For the text-containing cell, return its midpoint in [X, Y] coordinate format. 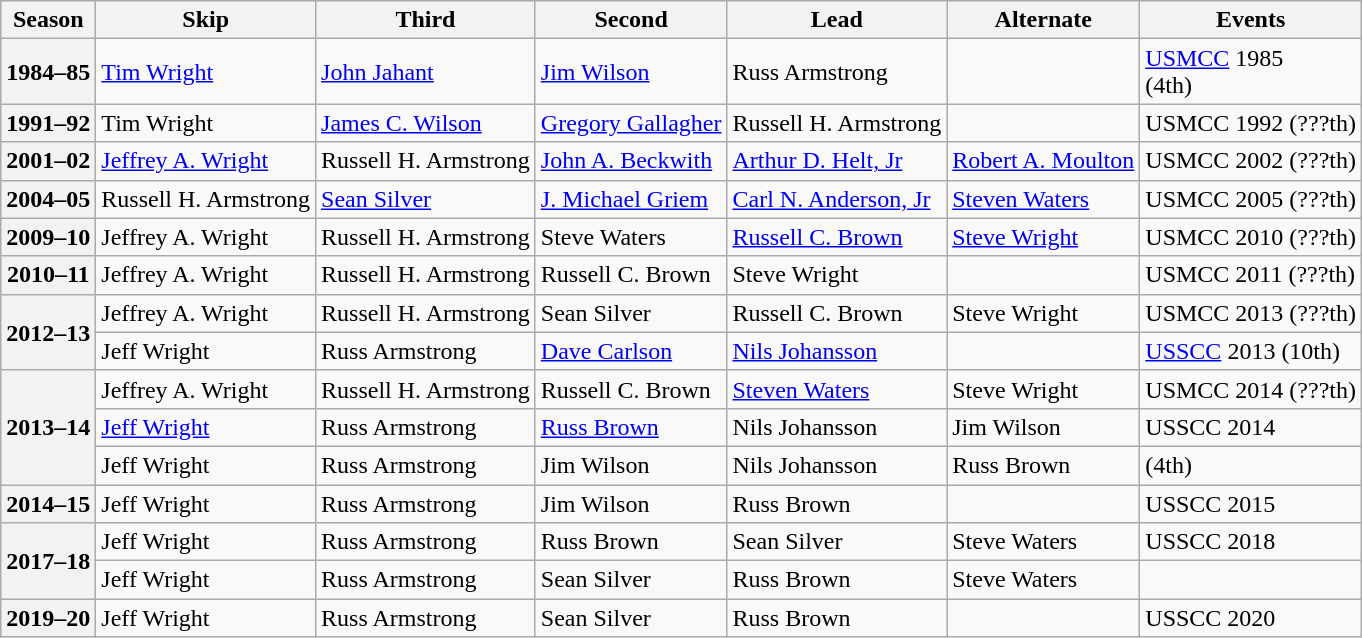
2004–05 [48, 199]
2001–02 [48, 161]
USMCC 2013 (???th) [1251, 313]
Gregory Gallagher [631, 123]
2012–13 [48, 332]
2017–18 [48, 561]
USMCC 1985 (4th) [1251, 72]
1984–85 [48, 72]
USSCC 2020 [1251, 618]
2014–15 [48, 503]
2013–14 [48, 427]
Season [48, 20]
USMCC 2005 (???th) [1251, 199]
USMCC 2002 (???th) [1251, 161]
USMCC 2010 (???th) [1251, 237]
USSCC 2013 (10th) [1251, 351]
2010–11 [48, 275]
Arthur D. Helt, Jr [837, 161]
(4th) [1251, 465]
USMCC 1992 (???th) [1251, 123]
Events [1251, 20]
USSCC 2014 [1251, 427]
USSCC 2018 [1251, 542]
2019–20 [48, 618]
USSCC 2015 [1251, 503]
Dave Carlson [631, 351]
USMCC 2014 (???th) [1251, 389]
James C. Wilson [426, 123]
Skip [206, 20]
Second [631, 20]
J. Michael Griem [631, 199]
Alternate [1044, 20]
John Jahant [426, 72]
Robert A. Moulton [1044, 161]
Third [426, 20]
Lead [837, 20]
1991–92 [48, 123]
Carl N. Anderson, Jr [837, 199]
John A. Beckwith [631, 161]
2009–10 [48, 237]
USMCC 2011 (???th) [1251, 275]
